Output the (X, Y) coordinate of the center of the cell containing the given text.  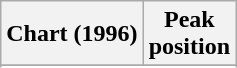
Peakposition (189, 34)
Chart (1996) (72, 34)
